Return the [X, Y] coordinate for the center point of the cell that contains the specified text.  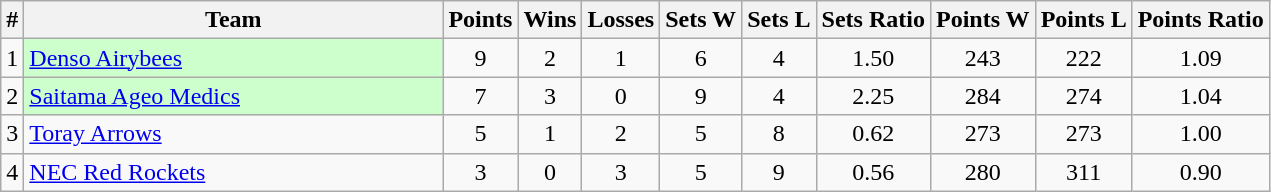
Losses [621, 20]
Points W [982, 20]
222 [1084, 58]
0.56 [873, 172]
274 [1084, 96]
Toray Arrows [234, 134]
Denso Airybees [234, 58]
Points [480, 20]
280 [982, 172]
1.09 [1200, 58]
Sets W [701, 20]
7 [480, 96]
Sets L [779, 20]
Sets Ratio [873, 20]
Wins [550, 20]
Team [234, 20]
Points Ratio [1200, 20]
Saitama Ageo Medics [234, 96]
1.04 [1200, 96]
Points L [1084, 20]
8 [779, 134]
0.62 [873, 134]
284 [982, 96]
6 [701, 58]
0.90 [1200, 172]
2.25 [873, 96]
# [12, 20]
1.50 [873, 58]
311 [1084, 172]
243 [982, 58]
1.00 [1200, 134]
NEC Red Rockets [234, 172]
